Locate the cell with the specified text and output its (x, y) center coordinate. 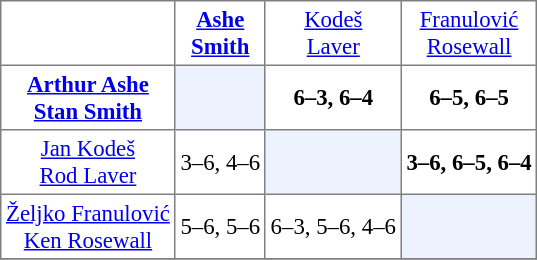
6–3, 6–4 (333, 97)
3–6, 6–5, 6–4 (469, 162)
Jan Kodeš Rod Laver (88, 162)
3–6, 4–6 (220, 162)
Željko Franulović Ken Rosewall (88, 226)
5–6, 5–6 (220, 226)
Franulović Rosewall (469, 33)
6–3, 5–6, 4–6 (333, 226)
Kodeš Laver (333, 33)
Arthur Ashe Stan Smith (88, 97)
6–5, 6–5 (469, 97)
Ashe Smith (220, 33)
